Capture the cell that displays the provided text and extract its (x, y) central coordinate. 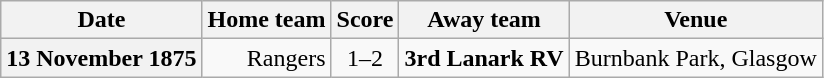
Score (365, 20)
Venue (696, 20)
Away team (484, 20)
13 November 1875 (102, 58)
1–2 (365, 58)
Burnbank Park, Glasgow (696, 58)
Rangers (266, 58)
3rd Lanark RV (484, 58)
Home team (266, 20)
Date (102, 20)
